Search for the cell housing the specified text and yield its [X, Y] center coordinate. 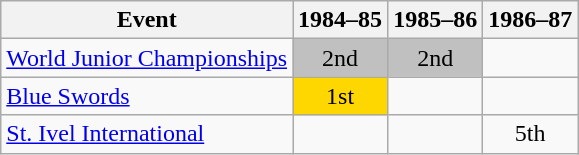
Blue Swords [147, 96]
1984–85 [340, 20]
St. Ivel International [147, 134]
1985–86 [436, 20]
Event [147, 20]
1st [340, 96]
World Junior Championships [147, 58]
1986–87 [530, 20]
5th [530, 134]
